Determine the (X, Y) coordinate at the center of the cell enclosing the given text.  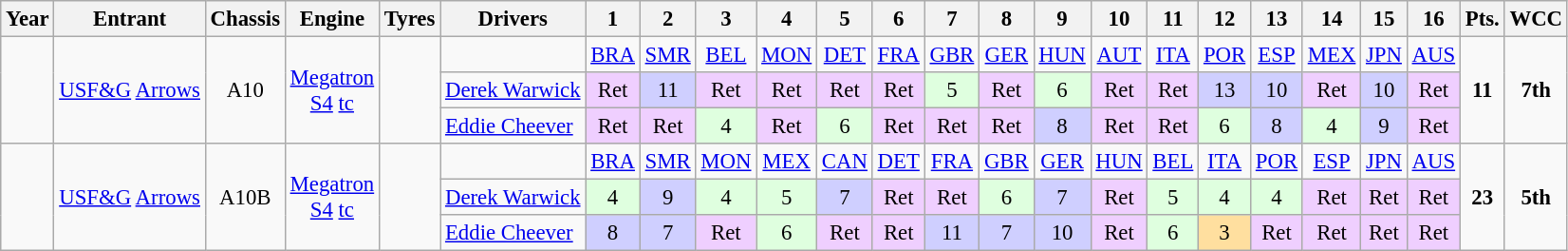
Chassis (245, 19)
A10 (245, 91)
7th (1536, 91)
WCC (1536, 19)
23 (1483, 198)
12 (1224, 19)
2 (668, 19)
A10B (245, 198)
Pts. (1483, 19)
5th (1536, 198)
15 (1384, 19)
Drivers (513, 19)
1 (613, 19)
Entrant (129, 19)
AUT (1119, 55)
14 (1331, 19)
Tyres (409, 19)
16 (1433, 19)
CAN (845, 162)
Engine (332, 19)
Year (28, 19)
